Scan for the cell matching the given text and deliver its [X, Y] coordinate at center. 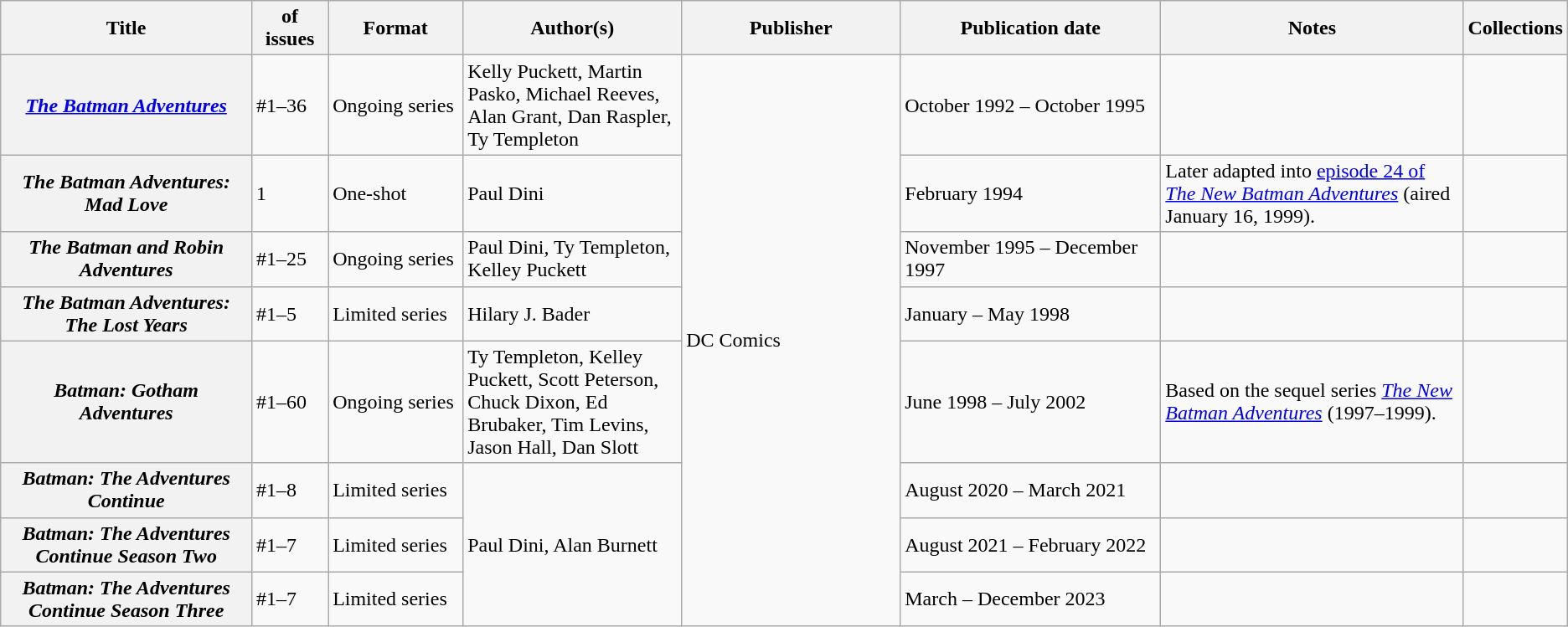
The Batman Adventures: The Lost Years [126, 313]
#1–25 [290, 260]
November 1995 – December 1997 [1030, 260]
Hilary J. Bader [573, 313]
February 1994 [1030, 193]
One-shot [395, 193]
Publisher [791, 28]
#1–60 [290, 402]
Format [395, 28]
DC Comics [791, 341]
Notes [1312, 28]
Based on the sequel series The New Batman Adventures (1997–1999). [1312, 402]
of issues [290, 28]
Author(s) [573, 28]
Publication date [1030, 28]
Batman: The Adventures Continue Season Three [126, 599]
Paul Dini, Ty Templeton, Kelley Puckett [573, 260]
January – May 1998 [1030, 313]
#1–36 [290, 105]
Title [126, 28]
1 [290, 193]
Paul Dini [573, 193]
The Batman Adventures: Mad Love [126, 193]
Batman: Gotham Adventures [126, 402]
The Batman Adventures [126, 105]
#1–8 [290, 491]
March – December 2023 [1030, 599]
Kelly Puckett, Martin Pasko, Michael Reeves, Alan Grant, Dan Raspler, Ty Templeton [573, 105]
Paul Dini, Alan Burnett [573, 544]
Batman: The Adventures Continue [126, 491]
#1–5 [290, 313]
Collections [1515, 28]
Batman: The Adventures Continue Season Two [126, 544]
October 1992 – October 1995 [1030, 105]
The Batman and Robin Adventures [126, 260]
August 2020 – March 2021 [1030, 491]
Later adapted into episode 24 of The New Batman Adventures (aired January 16, 1999). [1312, 193]
Ty Templeton, Kelley Puckett, Scott Peterson, Chuck Dixon, Ed Brubaker, Tim Levins, Jason Hall, Dan Slott [573, 402]
June 1998 – July 2002 [1030, 402]
August 2021 – February 2022 [1030, 544]
